Provide the [X, Y] coordinate of the cell's center where the given text is located.  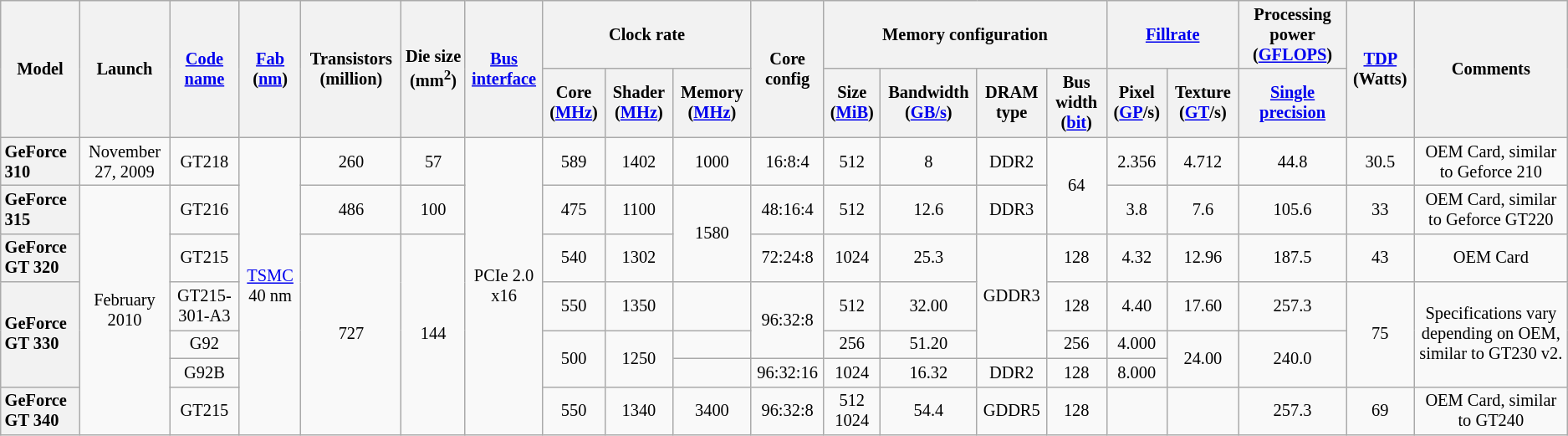
240.0 [1293, 358]
OEM Card, similar to Geforce 210 [1491, 162]
16:8:4 [787, 162]
187.5 [1293, 258]
486 [351, 209]
1302 [639, 258]
100 [433, 209]
GT216 [205, 209]
4.32 [1136, 258]
Bandwidth (GB/s) [928, 103]
TSMC 40 nm [270, 286]
57 [433, 162]
475 [574, 209]
Pixel (GP/s) [1136, 103]
TDP (Watts) [1380, 69]
4.40 [1136, 306]
Shader (MHz) [639, 103]
8.000 [1136, 372]
Single precision [1293, 103]
Launch [124, 69]
GT218 [205, 162]
540 [574, 258]
DRAM type [1012, 103]
2.356 [1136, 162]
GeForce GT 340 [40, 411]
1100 [639, 209]
1580 [712, 233]
Bus width (bit) [1076, 103]
7.6 [1203, 209]
GeForce GT 320 [40, 258]
Die size (mm2) [433, 69]
Fab (nm) [270, 69]
PCIe 2.0 x16 [503, 286]
500 [574, 358]
Transistors (million) [351, 69]
72:24:8 [787, 258]
4.000 [1136, 344]
Comments [1491, 69]
260 [351, 162]
1340 [639, 411]
5121024 [852, 411]
DDR3 [1012, 209]
OEM Card, similar to Geforce GT220 [1491, 209]
Model [40, 69]
4.712 [1203, 162]
43 [1380, 258]
Core (MHz) [574, 103]
3400 [712, 411]
GeForce 310 [40, 162]
Bus interface [503, 69]
Texture (GT/s) [1203, 103]
1000 [712, 162]
48:16:4 [787, 209]
3.8 [1136, 209]
November 27, 2009 [124, 162]
24.00 [1203, 358]
8 [928, 162]
69 [1380, 411]
Processing power (GFLOPS) [1293, 34]
February 2010 [124, 310]
OEM Card [1491, 258]
Fillrate [1172, 34]
1250 [639, 358]
Memory (MHz) [712, 103]
Clock rate [647, 34]
GT215-301-A3 [205, 306]
727 [351, 334]
Specifications vary depending on OEM, similar to GT230 v2. [1491, 335]
30.5 [1380, 162]
589 [574, 162]
96:32:16 [787, 372]
105.6 [1293, 209]
16.32 [928, 372]
GeForce GT 330 [40, 335]
64 [1076, 186]
Size (MiB) [852, 103]
144 [433, 334]
Memory configuration [965, 34]
12.96 [1203, 258]
Core config [787, 69]
75 [1380, 335]
25.3 [928, 258]
G92B [205, 372]
51.20 [928, 344]
32.00 [928, 306]
GeForce 315 [40, 209]
1350 [639, 306]
G92 [205, 344]
12.6 [928, 209]
OEM Card, similar to GT240 [1491, 411]
GDDR5 [1012, 411]
17.60 [1203, 306]
1402 [639, 162]
54.4 [928, 411]
33 [1380, 209]
44.8 [1293, 162]
Code name [205, 69]
GDDR3 [1012, 296]
